Output the [x, y] coordinate of the center of the cell containing the given text.  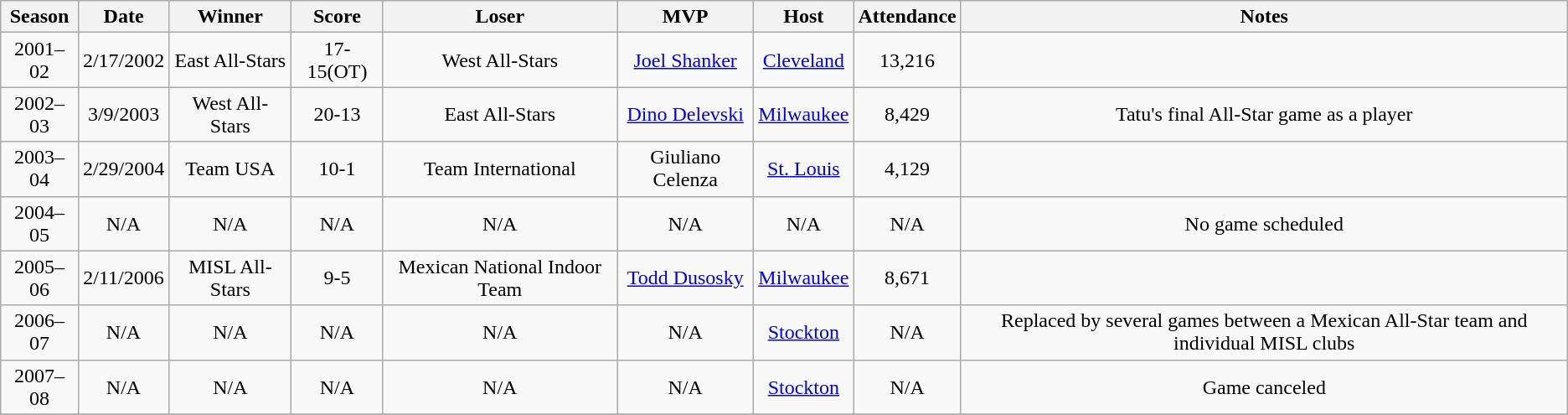
Giuliano Celenza [685, 169]
Host [804, 17]
3/9/2003 [123, 114]
MVP [685, 17]
8,671 [907, 278]
2002–03 [40, 114]
Todd Dusosky [685, 278]
9-5 [337, 278]
Notes [1264, 17]
13,216 [907, 60]
2003–04 [40, 169]
2/29/2004 [123, 169]
Joel Shanker [685, 60]
Season [40, 17]
Date [123, 17]
17-15(OT) [337, 60]
10-1 [337, 169]
Attendance [907, 17]
Mexican National Indoor Team [499, 278]
Score [337, 17]
Winner [230, 17]
8,429 [907, 114]
2007–08 [40, 387]
Cleveland [804, 60]
Dino Delevski [685, 114]
No game scheduled [1264, 223]
2006–07 [40, 332]
Team USA [230, 169]
Tatu's final All-Star game as a player [1264, 114]
20-13 [337, 114]
2/17/2002 [123, 60]
Team International [499, 169]
MISL All-Stars [230, 278]
2001–02 [40, 60]
Game canceled [1264, 387]
2/11/2006 [123, 278]
Replaced by several games between a Mexican All-Star team and individual MISL clubs [1264, 332]
Loser [499, 17]
2005–06 [40, 278]
St. Louis [804, 169]
4,129 [907, 169]
2004–05 [40, 223]
